Find where the given text appears and provide that cell's center as [x, y] coordinate. 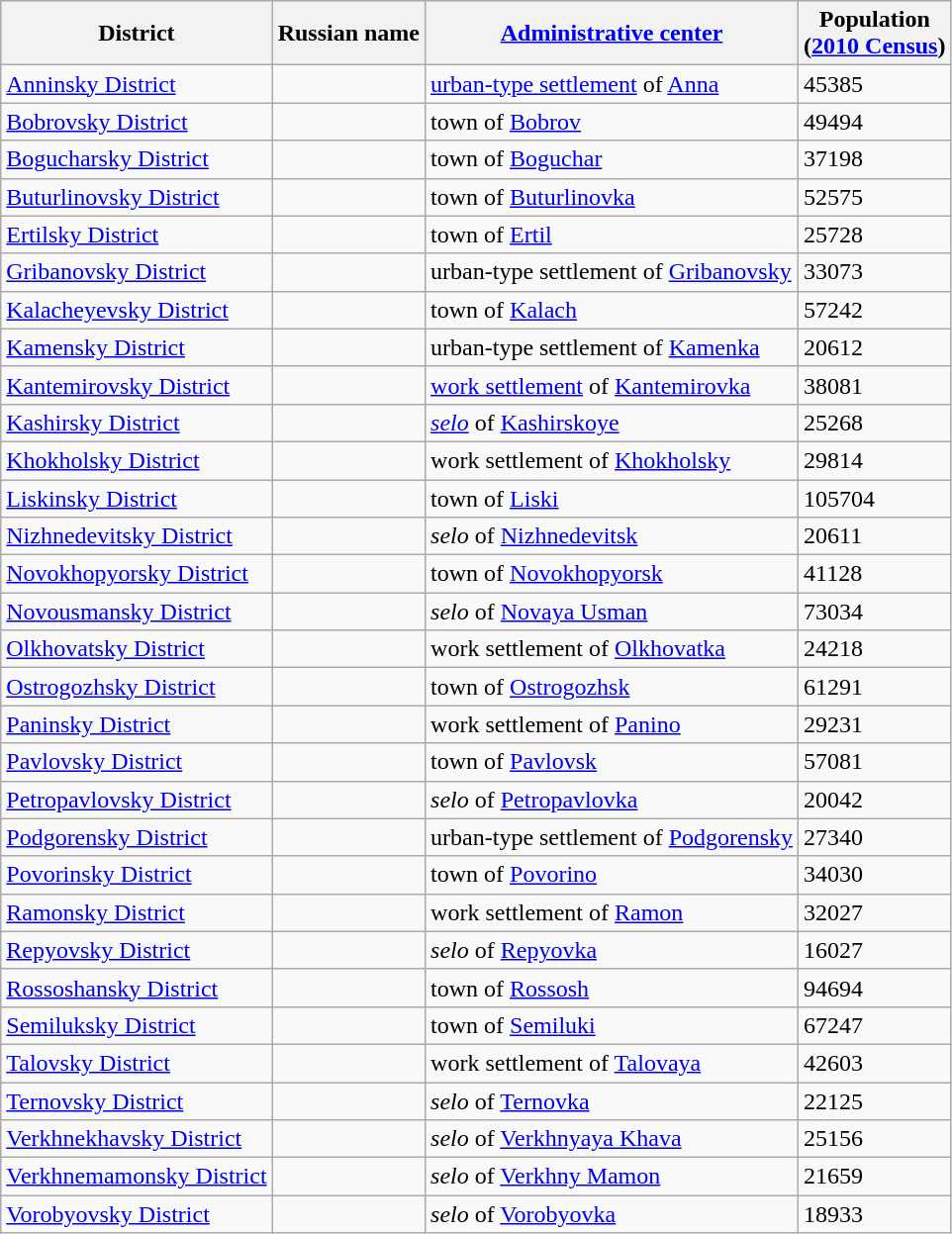
32027 [875, 912]
67247 [875, 1025]
20612 [875, 347]
selo of Vorobyovka [612, 1214]
urban-type settlement of Gribanovsky [612, 272]
29231 [875, 724]
urban-type settlement of Podgorensky [612, 837]
work settlement of Olkhovatka [612, 649]
town of Ostrogozhsk [612, 687]
selo of Ternovka [612, 1101]
Ostrogozhsky District [137, 687]
45385 [875, 84]
Vorobyovsky District [137, 1214]
Paninsky District [137, 724]
22125 [875, 1101]
25268 [875, 423]
work settlement of Khokholsky [612, 460]
18933 [875, 1214]
57242 [875, 310]
33073 [875, 272]
selo of Kashirskoye [612, 423]
town of Semiluki [612, 1025]
Ramonsky District [137, 912]
town of Buturlinovka [612, 197]
selo of Nizhnedevitsk [612, 536]
Russian name [348, 34]
Anninsky District [137, 84]
Kamensky District [137, 347]
49494 [875, 122]
Verkhnemamonsky District [137, 1177]
34030 [875, 875]
94694 [875, 988]
57081 [875, 762]
24218 [875, 649]
Ertilsky District [137, 235]
42603 [875, 1063]
21659 [875, 1177]
37198 [875, 159]
52575 [875, 197]
town of Ertil [612, 235]
selo of Petropavlovka [612, 800]
Povorinsky District [137, 875]
38081 [875, 385]
Nizhnedevitsky District [137, 536]
Buturlinovsky District [137, 197]
Gribanovsky District [137, 272]
selo of Verkhny Mamon [612, 1177]
Podgorensky District [137, 837]
work settlement of Panino [612, 724]
25156 [875, 1139]
town of Rossosh [612, 988]
29814 [875, 460]
Administrative center [612, 34]
Verkhnekhavsky District [137, 1139]
Semiluksky District [137, 1025]
Bobrovsky District [137, 122]
work settlement of Ramon [612, 912]
Population(2010 Census) [875, 34]
Novousmansky District [137, 612]
Petropavlovsky District [137, 800]
selo of Verkhnyaya Khava [612, 1139]
town of Liski [612, 498]
Talovsky District [137, 1063]
Pavlovsky District [137, 762]
town of Novokhopyorsk [612, 574]
work settlement of Talovaya [612, 1063]
25728 [875, 235]
town of Povorino [612, 875]
town of Bobrov [612, 122]
work settlement of Kantemirovka [612, 385]
Kantemirovsky District [137, 385]
Novokhopyorsky District [137, 574]
Liskinsky District [137, 498]
27340 [875, 837]
105704 [875, 498]
Ternovsky District [137, 1101]
73034 [875, 612]
selo of Repyovka [612, 950]
20042 [875, 800]
Bogucharsky District [137, 159]
61291 [875, 687]
District [137, 34]
urban-type settlement of Anna [612, 84]
Repyovsky District [137, 950]
Rossoshansky District [137, 988]
41128 [875, 574]
town of Kalach [612, 310]
Kashirsky District [137, 423]
Olkhovatsky District [137, 649]
20611 [875, 536]
Khokholsky District [137, 460]
town of Boguchar [612, 159]
16027 [875, 950]
urban-type settlement of Kamenka [612, 347]
town of Pavlovsk [612, 762]
Kalacheyevsky District [137, 310]
selo of Novaya Usman [612, 612]
